Scan for the cell matching the given text and deliver its (x, y) coordinate at center. 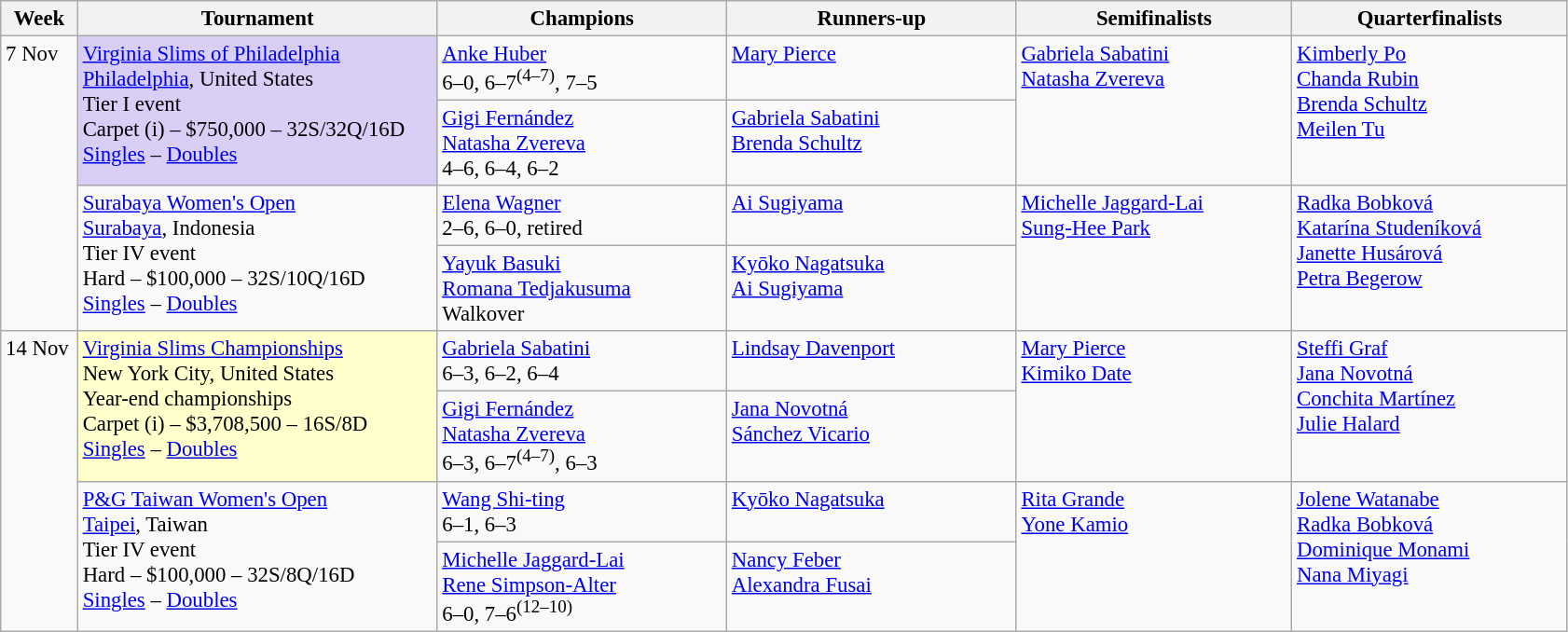
Ai Sugiyama (873, 216)
Gigi Fernández Natasha Zvereva 6–3, 6–7(4–7), 6–3 (582, 436)
Elena Wagner2–6, 6–0, retired (582, 216)
14 Nov (39, 482)
Nancy Feber Alexandra Fusai (873, 586)
7 Nov (39, 185)
Week (39, 19)
Tournament (257, 19)
Gigi Fernández Natasha Zvereva 4–6, 6–4, 6–2 (582, 144)
Yayuk Basuki Romana Tedjakusuma Walkover (582, 289)
Anke Huber6–0, 6–7(4–7), 7–5 (582, 69)
Steffi Graf Jana Novotná Conchita Martínez Julie Halard (1430, 406)
Gabriela Sabatini6–3, 6–2, 6–4 (582, 362)
Surabaya Women's Open Surabaya, IndonesiaTier IV eventHard – $100,000 – 32S/10Q/16D Singles – Doubles (257, 258)
Kyōko Nagatsuka Ai Sugiyama (873, 289)
Radka Bobková Katarína Studeníková Janette Husárová Petra Begerow (1430, 258)
Virginia Slims Championships New York City, United StatesYear-end championshipsCarpet (i) – $3,708,500 – 16S/8DSingles – Doubles (257, 406)
P&G Taiwan Women's Open Taipei, TaiwanTier IV eventHard – $100,000 – 32S/8Q/16D Singles – Doubles (257, 556)
Mary Pierce Kimiko Date (1154, 406)
Semifinalists (1154, 19)
Kyōko Nagatsuka (873, 511)
Michelle Jaggard-Lai Rene Simpson-Alter 6–0, 7–6(12–10) (582, 586)
Wang Shi-ting6–1, 6–3 (582, 511)
Runners-up (873, 19)
Gabriela Sabatini Natasha Zvereva (1154, 112)
Michelle Jaggard-Lai Sung-Hee Park (1154, 258)
Kimberly Po Chanda Rubin Brenda Schultz Meilen Tu (1430, 112)
Gabriela Sabatini Brenda Schultz (873, 144)
Quarterfinalists (1430, 19)
Virginia Slims of Philadelphia Philadelphia, United StatesTier I eventCarpet (i) – $750,000 – 32S/32Q/16D Singles – Doubles (257, 112)
Mary Pierce (873, 69)
Rita Grande Yone Kamio (1154, 556)
Champions (582, 19)
Lindsay Davenport (873, 362)
Jolene Watanabe Radka Bobková Dominique Monami Nana Miyagi (1430, 556)
Jana Novotná Sánchez Vicario (873, 436)
